Extract the (x, y) coordinate from the center of the cell holding the provided text.  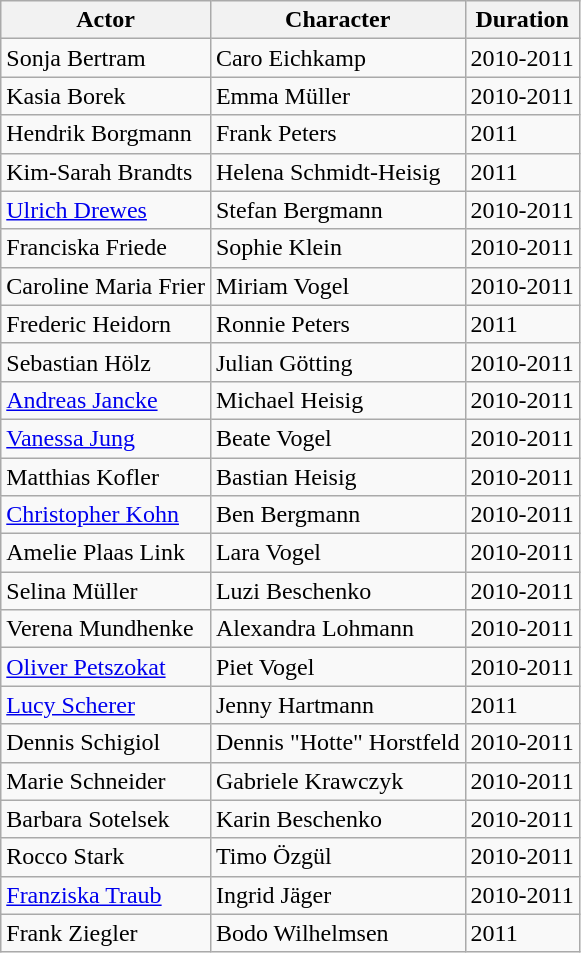
Kim-Sarah Brandts (106, 172)
Franziska Traub (106, 895)
Dennis "Hotte" Horstfeld (338, 743)
Rocco Stark (106, 857)
Franciska Friede (106, 248)
Selina Müller (106, 591)
Kasia Borek (106, 96)
Ben Bergmann (338, 515)
Frederic Heidorn (106, 324)
Lara Vogel (338, 553)
Beate Vogel (338, 438)
Matthias Kofler (106, 477)
Gabriele Krawczyk (338, 781)
Duration (522, 20)
Helena Schmidt-Heisig (338, 172)
Ulrich Drewes (106, 210)
Michael Heisig (338, 400)
Caro Eichkamp (338, 58)
Caroline Maria Frier (106, 286)
Karin Beschenko (338, 819)
Frank Ziegler (106, 933)
Sonja Bertram (106, 58)
Vanessa Jung (106, 438)
Julian Götting (338, 362)
Actor (106, 20)
Frank Peters (338, 134)
Sebastian Hölz (106, 362)
Timo Özgül (338, 857)
Sophie Klein (338, 248)
Christopher Kohn (106, 515)
Hendrik Borgmann (106, 134)
Alexandra Lohmann (338, 629)
Piet Vogel (338, 667)
Character (338, 20)
Ingrid Jäger (338, 895)
Bodo Wilhelmsen (338, 933)
Marie Schneider (106, 781)
Ronnie Peters (338, 324)
Barbara Sotelsek (106, 819)
Verena Mundhenke (106, 629)
Andreas Jancke (106, 400)
Stefan Bergmann (338, 210)
Bastian Heisig (338, 477)
Emma Müller (338, 96)
Oliver Petszokat (106, 667)
Dennis Schigiol (106, 743)
Jenny Hartmann (338, 705)
Lucy Scherer (106, 705)
Amelie Plaas Link (106, 553)
Luzi Beschenko (338, 591)
Miriam Vogel (338, 286)
